Output the (X, Y) coordinate of the center of the cell containing the given text.  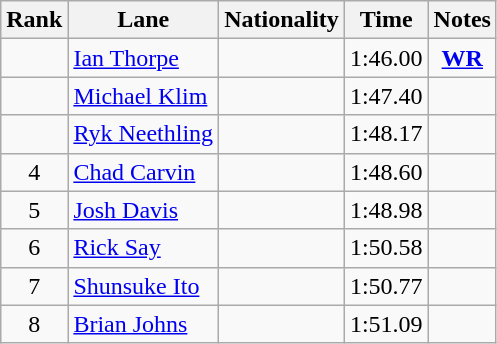
5 (34, 210)
4 (34, 172)
WR (462, 58)
7 (34, 286)
Notes (462, 20)
1:50.77 (386, 286)
Shunsuke Ito (144, 286)
1:50.58 (386, 248)
Rank (34, 20)
Rick Say (144, 248)
Chad Carvin (144, 172)
Josh Davis (144, 210)
1:48.17 (386, 134)
Nationality (282, 20)
1:46.00 (386, 58)
1:51.09 (386, 324)
Time (386, 20)
8 (34, 324)
6 (34, 248)
Michael Klim (144, 96)
1:48.60 (386, 172)
Ian Thorpe (144, 58)
1:47.40 (386, 96)
Lane (144, 20)
Brian Johns (144, 324)
1:48.98 (386, 210)
Ryk Neethling (144, 134)
